Return [X, Y] of the center of cell containing provided text 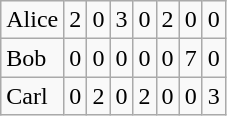
7 [190, 58]
Alice [32, 20]
Carl [32, 96]
Bob [32, 58]
